Output the (X, Y) coordinate of the center of the cell containing the given text.  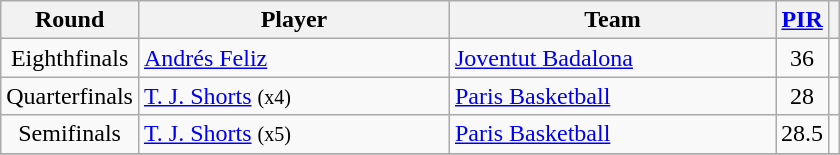
36 (802, 58)
Quarterfinals (70, 96)
Player (294, 20)
Round (70, 20)
Eighthfinals (70, 58)
T. J. Shorts (x4) (294, 96)
28.5 (802, 134)
Team (612, 20)
PIR (802, 20)
Andrés Feliz (294, 58)
T. J. Shorts (x5) (294, 134)
28 (802, 96)
Semifinals (70, 134)
Joventut Badalona (612, 58)
